For the text-containing cell, return its midpoint in [x, y] coordinate format. 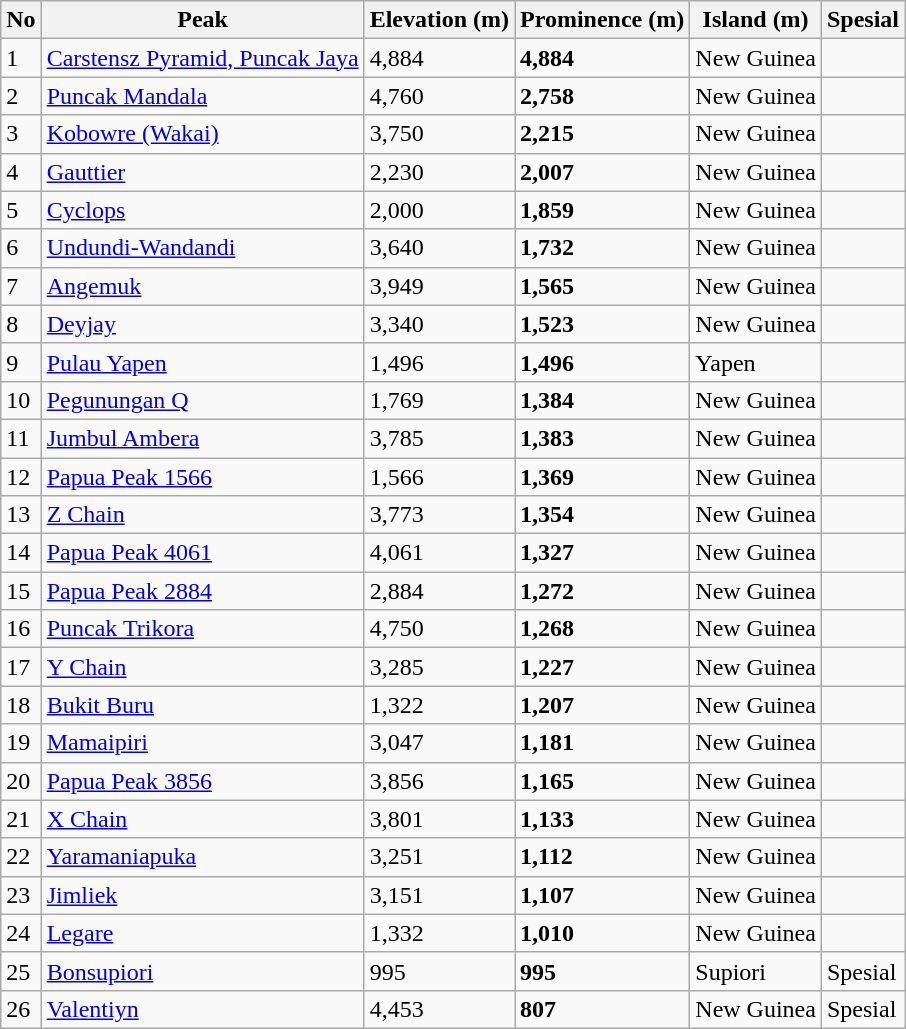
X Chain [202, 819]
3,949 [439, 286]
Angemuk [202, 286]
Kobowre (Wakai) [202, 134]
Papua Peak 3856 [202, 781]
19 [21, 743]
Prominence (m) [602, 20]
21 [21, 819]
No [21, 20]
14 [21, 553]
1,384 [602, 400]
3,285 [439, 667]
Y Chain [202, 667]
6 [21, 248]
23 [21, 895]
24 [21, 933]
Pulau Yapen [202, 362]
4,760 [439, 96]
1,769 [439, 400]
Puncak Mandala [202, 96]
Papua Peak 2884 [202, 591]
Papua Peak 4061 [202, 553]
2,758 [602, 96]
Bonsupiori [202, 971]
3,801 [439, 819]
3 [21, 134]
1,010 [602, 933]
1,112 [602, 857]
1,523 [602, 324]
12 [21, 477]
7 [21, 286]
17 [21, 667]
8 [21, 324]
1,332 [439, 933]
Jimliek [202, 895]
Papua Peak 1566 [202, 477]
1,859 [602, 210]
1,327 [602, 553]
25 [21, 971]
2 [21, 96]
3,251 [439, 857]
Bukit Buru [202, 705]
5 [21, 210]
1,272 [602, 591]
1,322 [439, 705]
22 [21, 857]
1,354 [602, 515]
2,007 [602, 172]
3,151 [439, 895]
Mamaipiri [202, 743]
1,133 [602, 819]
Valentiyn [202, 1009]
Undundi-Wandandi [202, 248]
4 [21, 172]
3,640 [439, 248]
26 [21, 1009]
20 [21, 781]
4,453 [439, 1009]
1,383 [602, 438]
3,773 [439, 515]
Elevation (m) [439, 20]
Gauttier [202, 172]
1,207 [602, 705]
1,165 [602, 781]
Jumbul Ambera [202, 438]
2,884 [439, 591]
11 [21, 438]
Legare [202, 933]
3,047 [439, 743]
2,000 [439, 210]
1 [21, 58]
3,340 [439, 324]
10 [21, 400]
4,750 [439, 629]
Deyjay [202, 324]
2,215 [602, 134]
Supiori [756, 971]
1,181 [602, 743]
Island (m) [756, 20]
18 [21, 705]
1,732 [602, 248]
Yapen [756, 362]
Puncak Trikora [202, 629]
1,227 [602, 667]
Cyclops [202, 210]
Peak [202, 20]
807 [602, 1009]
3,785 [439, 438]
3,750 [439, 134]
4,061 [439, 553]
3,856 [439, 781]
9 [21, 362]
1,107 [602, 895]
16 [21, 629]
Carstensz Pyramid, Puncak Jaya [202, 58]
15 [21, 591]
Z Chain [202, 515]
Pegunungan Q [202, 400]
Yaramaniapuka [202, 857]
1,369 [602, 477]
1,565 [602, 286]
2,230 [439, 172]
1,268 [602, 629]
13 [21, 515]
1,566 [439, 477]
